Detect which cell encompasses the target text, then output its (X, Y) center coordinate. 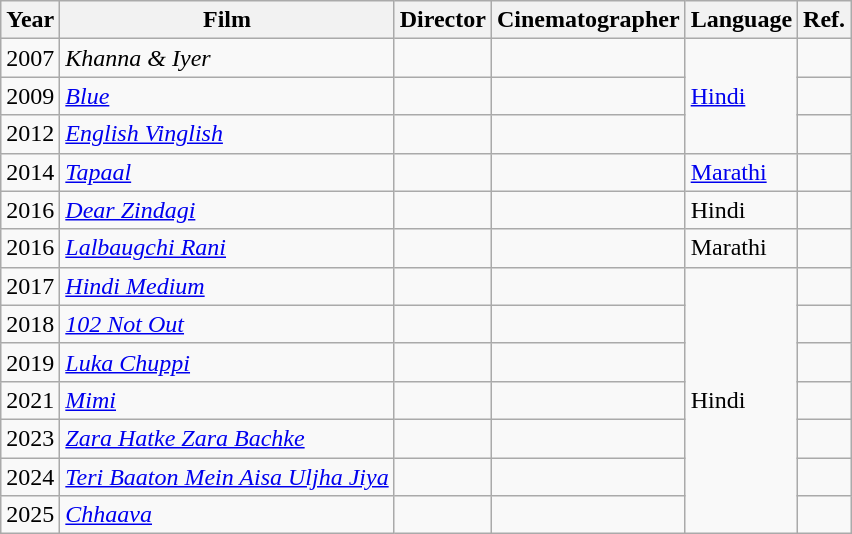
2018 (30, 324)
2024 (30, 477)
English Vinglish (227, 134)
Film (227, 20)
Khanna & Iyer (227, 58)
Chhaava (227, 515)
Teri Baaton Mein Aisa Uljha Jiya (227, 477)
Ref. (824, 20)
Dear Zindagi (227, 210)
2023 (30, 438)
Blue (227, 96)
Mimi (227, 400)
Tapaal (227, 172)
2021 (30, 400)
2012 (30, 134)
Lalbaugchi Rani (227, 248)
2014 (30, 172)
2009 (30, 96)
Director (442, 20)
2007 (30, 58)
Zara Hatke Zara Bachke (227, 438)
102 Not Out (227, 324)
Year (30, 20)
Language (741, 20)
Cinematographer (588, 20)
2025 (30, 515)
2017 (30, 286)
Luka Chuppi (227, 362)
Hindi Medium (227, 286)
2019 (30, 362)
